Capture the cell that displays the provided text and extract its [x, y] central coordinate. 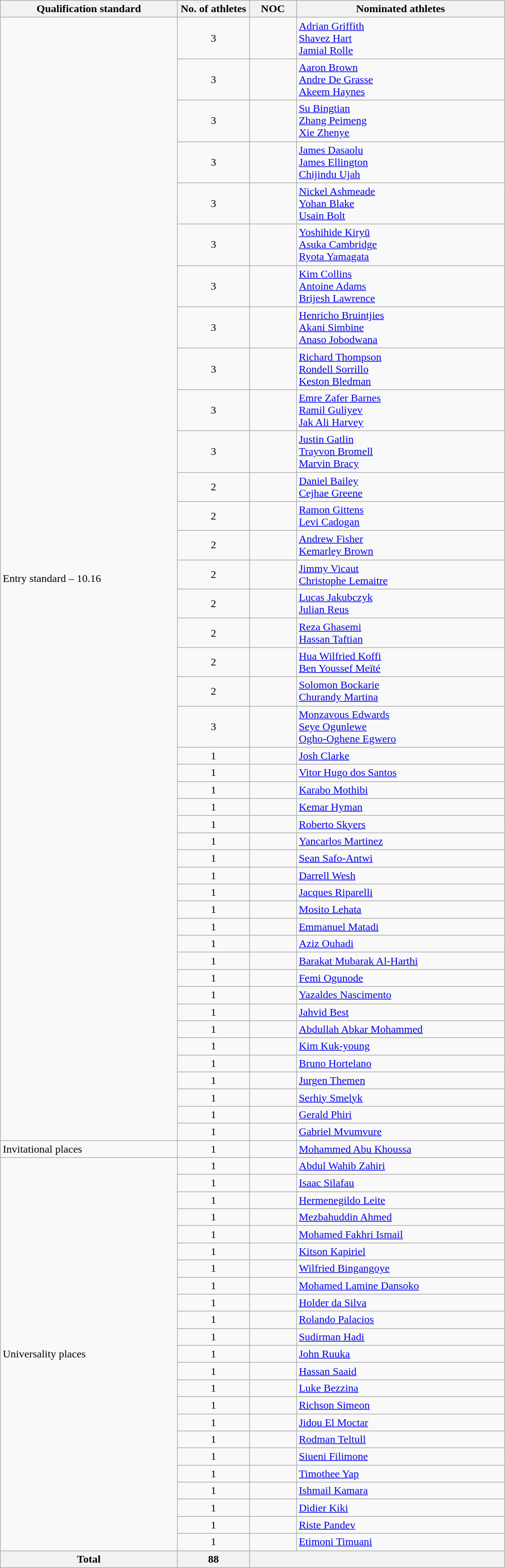
Isaac Silafau [400, 1183]
Abdul Wahib Zahiri [400, 1166]
Invitational places [89, 1149]
Darrell Wesh [400, 875]
Emmanuel Matadi [400, 927]
Universality places [89, 1354]
Jurgen Themen [400, 1080]
John Ruuka [400, 1354]
Mezbahuddin Ahmed [400, 1217]
Hermenegildo Leite [400, 1200]
Kitson Kapiriel [400, 1251]
Wilfried Bingangoye [400, 1268]
Daniel BaileyCejhae Greene [400, 487]
NOC [273, 9]
Kim CollinsAntoine AdamsBrijesh Lawrence [400, 286]
Siueni Filimone [400, 1457]
Mohamed Lamine Dansoko [400, 1286]
Timothee Yap [400, 1474]
Kemar Hyman [400, 807]
Jimmy VicautChristophe Lemaitre [400, 575]
Abdullah Abkar Mohammed [400, 1029]
Jacques Riparelli [400, 893]
Luke Bezzina [400, 1388]
Total [89, 1559]
Sudirman Hadi [400, 1337]
Yazaldes Nascimento [400, 995]
Jidou El Moctar [400, 1422]
Hua Wilfried KoffiBen Youssef Meïté [400, 662]
Emre Zafer BarnesRamil GuliyevJak Ali Harvey [400, 410]
Vitor Hugo dos Santos [400, 773]
Kim Kuk-young [400, 1046]
Karabo Mothibi [400, 790]
Aaron BrownAndre De GrasseAkeem Haynes [400, 79]
Etimoni Timuani [400, 1542]
Hassan Saaid [400, 1371]
No. of athletes [214, 9]
Didier Kiki [400, 1508]
Nickel AshmeadeYohan BlakeUsain Bolt [400, 203]
Rolando Palacios [400, 1320]
Gabriel Mvumvure [400, 1132]
Jahvid Best [400, 1012]
Ishmail Kamara [400, 1491]
Sean Safo-Antwi [400, 858]
Ramon GittensLevi Cadogan [400, 516]
Yoshihide KiryūAsuka CambridgeRyota Yamagata [400, 245]
Mohamed Fakhri Ismail [400, 1234]
James DasaoluJames EllingtonChijindu Ujah [400, 162]
Justin GatlinTrayvon BromellMarvin Bracy [400, 451]
Nominated athletes [400, 9]
Mohammed Abu Khoussa [400, 1149]
Barakat Mubarak Al-Harthi [400, 961]
Qualification standard [89, 9]
Lucas JakubczykJulian Reus [400, 603]
Rodman Teltull [400, 1440]
Monzavous EdwardsSeye OgunleweOgho-Oghene Egwero [400, 727]
Mosito Lehata [400, 910]
Richson Simeon [400, 1405]
Adrian GriffithShavez HartJamial Rolle [400, 38]
Gerald Phiri [400, 1114]
Aziz Ouhadi [400, 944]
Serhiy Smelyk [400, 1097]
Su BingtianZhang PeimengXie Zhenye [400, 121]
Henricho BruintjiesAkani SimbineAnaso Jobodwana [400, 327]
Richard ThompsonRondell SorrilloKeston Bledman [400, 369]
Yancarlos Martinez [400, 841]
Holder da Silva [400, 1303]
Femi Ogunode [400, 978]
Andrew Fisher Kemarley Brown [400, 545]
Reza GhasemiHassan Taftian [400, 633]
Roberto Skyers [400, 824]
Josh Clarke [400, 756]
Entry standard – 10.16 [89, 579]
88 [214, 1559]
Riste Pandev [400, 1525]
Solomon BockarieChurandy Martina [400, 692]
Bruno Hortelano [400, 1063]
